Provide the [X, Y] coordinate of the cell's center where the given text is located.  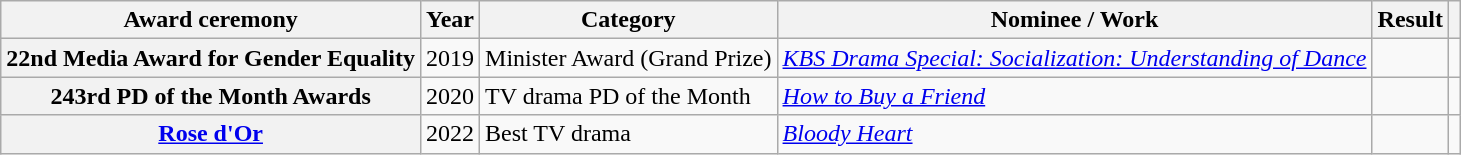
Category [628, 20]
2022 [450, 134]
243rd PD of the Month Awards [211, 96]
Award ceremony [211, 20]
Minister Award (Grand Prize) [628, 58]
2020 [450, 96]
Nominee / Work [1074, 20]
2019 [450, 58]
Best TV drama [628, 134]
TV drama PD of the Month [628, 96]
How to Buy a Friend [1074, 96]
Year [450, 20]
KBS Drama Special: Socialization: Understanding of Dance [1074, 58]
Bloody Heart [1074, 134]
Rose d'Or [211, 134]
Result [1410, 20]
22nd Media Award for Gender Equality [211, 58]
